Capture the cell that displays the provided text and extract its [x, y] central coordinate. 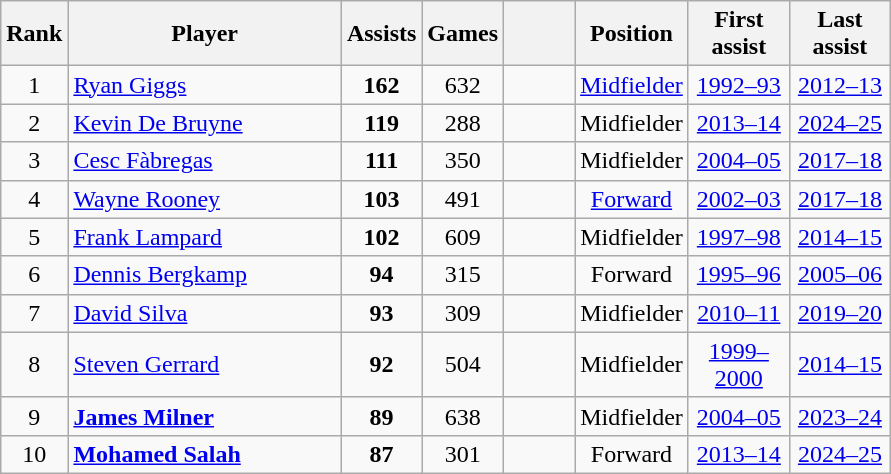
2002–03 [738, 199]
2 [34, 123]
Wayne Rooney [205, 199]
103 [381, 199]
2023–24 [840, 416]
8 [34, 364]
Dennis Bergkamp [205, 275]
Frank Lampard [205, 237]
Rank [34, 34]
4 [34, 199]
9 [34, 416]
309 [463, 313]
288 [463, 123]
87 [381, 454]
Player [205, 34]
Steven Gerrard [205, 364]
609 [463, 237]
1995–96 [738, 275]
1 [34, 85]
Games [463, 34]
Mohamed Salah [205, 454]
1992–93 [738, 85]
David Silva [205, 313]
Assists [381, 34]
162 [381, 85]
2012–13 [840, 85]
Cesc Fàbregas [205, 161]
94 [381, 275]
Kevin De Bruyne [205, 123]
3 [34, 161]
111 [381, 161]
1999–2000 [738, 364]
7 [34, 313]
Position [632, 34]
504 [463, 364]
5 [34, 237]
First assist [738, 34]
1997–98 [738, 237]
6 [34, 275]
92 [381, 364]
102 [381, 237]
2010–11 [738, 313]
Last assist [840, 34]
315 [463, 275]
632 [463, 85]
491 [463, 199]
119 [381, 123]
10 [34, 454]
Ryan Giggs [205, 85]
James Milner [205, 416]
301 [463, 454]
93 [381, 313]
2005–06 [840, 275]
2019–20 [840, 313]
638 [463, 416]
350 [463, 161]
89 [381, 416]
